For the text-containing cell, return its midpoint in [X, Y] coordinate format. 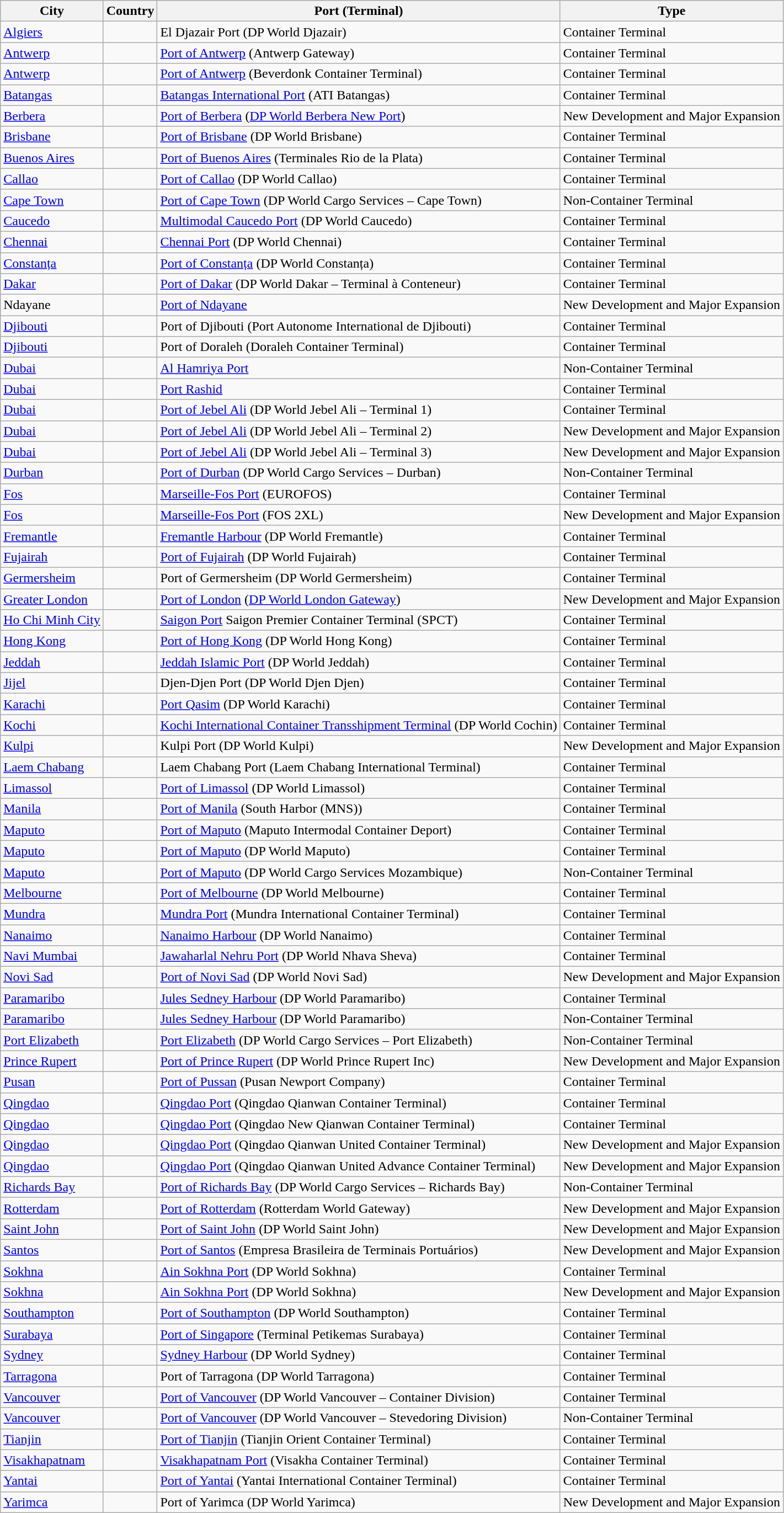
Port of Novi Sad (DP World Novi Sad) [359, 977]
Brisbane [52, 137]
Port of Vancouver (DP World Vancouver – Stevedoring Division) [359, 1418]
Port of Cape Town (DP World Cargo Services – Cape Town) [359, 200]
Port of Manila (South Harbor (MNS)) [359, 809]
Port of Maputo (Maputo Intermodal Container Deport) [359, 830]
Type [671, 11]
Nanaimo [52, 935]
Visakhapatnam [52, 1460]
Tarragona [52, 1376]
Marseille-Fos Port (EUROFOS) [359, 494]
Port of Tarragona (DP World Tarragona) [359, 1376]
Ho Chi Minh City [52, 620]
Caucedo [52, 221]
Fremantle Harbour (DP World Fremantle) [359, 536]
Multimodal Caucedo Port (DP World Caucedo) [359, 221]
Port of Ndayane [359, 305]
Port of Jebel Ali (DP World Jebel Ali – Terminal 2) [359, 431]
Batangas International Port (ATI Batangas) [359, 95]
Laem Chabang [52, 767]
Jeddah [52, 662]
Port of Prince Rupert (DP World Prince Rupert Inc) [359, 1061]
Port of Yarimca (DP World Yarimca) [359, 1502]
Batangas [52, 95]
Port of Brisbane (DP World Brisbane) [359, 137]
Dakar [52, 284]
Southampton [52, 1313]
Cape Town [52, 200]
Port of Jebel Ali (DP World Jebel Ali – Terminal 3) [359, 452]
Germersheim [52, 578]
Qingdao Port (Qingdao Qianwan United Container Terminal) [359, 1145]
Limassol [52, 788]
Karachi [52, 704]
Santos [52, 1250]
Laem Chabang Port (Laem Chabang International Terminal) [359, 767]
Port of Maputo (DP World Maputo) [359, 851]
Chennai [52, 242]
Melbourne [52, 893]
Prince Rupert [52, 1061]
Mundra [52, 914]
Marseille-Fos Port (FOS 2XL) [359, 515]
Al Hamriya Port [359, 368]
Surabaya [52, 1334]
Port Elizabeth [52, 1040]
Port of Singapore (Terminal Petikemas Surabaya) [359, 1334]
Port of Buenos Aires (Terminales Rio de la Plata) [359, 158]
Visakhapatnam Port (Visakha Container Terminal) [359, 1460]
Saigon Port Saigon Premier Container Terminal (SPCT) [359, 620]
Nanaimo Harbour (DP World Nanaimo) [359, 935]
Port of Pussan (Pusan Newport Company) [359, 1082]
Qingdao Port (Qingdao Qianwan Container Terminal) [359, 1103]
Rotterdam [52, 1208]
Port of Antwerp (Antwerp Gateway) [359, 53]
Port of Melbourne (DP World Melbourne) [359, 893]
Algiers [52, 32]
Kochi [52, 725]
Port of Vancouver (DP World Vancouver – Container Division) [359, 1397]
Jijel [52, 683]
Yarimca [52, 1502]
Port of Saint John (DP World Saint John) [359, 1229]
City [52, 11]
Qingdao Port (Qingdao Qianwan United Advance Container Terminal) [359, 1166]
Port of Germersheim (DP World Germersheim) [359, 578]
Country [130, 11]
Port of Jebel Ali (DP World Jebel Ali – Terminal 1) [359, 410]
Chennai Port (DP World Chennai) [359, 242]
Port of Yantai (Yantai International Container Terminal) [359, 1481]
Port of Durban (DP World Cargo Services – Durban) [359, 473]
Greater London [52, 599]
Port of Callao (DP World Callao) [359, 179]
Fujairah [52, 557]
Port of Djibouti (Port Autonome International de Djibouti) [359, 326]
Port of Richards Bay (DP World Cargo Services – Richards Bay) [359, 1187]
Ndayane [52, 305]
Kulpi [52, 746]
Sydney [52, 1355]
Qingdao Port (Qingdao New Qianwan Container Terminal) [359, 1124]
Port of Southampton (DP World Southampton) [359, 1313]
Hong Kong [52, 641]
Kochi International Container Transshipment Terminal (DP World Cochin) [359, 725]
Port of Hong Kong (DP World Hong Kong) [359, 641]
Berbera [52, 116]
Port of Tianjin (Tianjin Orient Container Terminal) [359, 1439]
Buenos Aires [52, 158]
Port of Doraleh (Doraleh Container Terminal) [359, 347]
Port Elizabeth (DP World Cargo Services – Port Elizabeth) [359, 1040]
Kulpi Port (DP World Kulpi) [359, 746]
Port of Antwerp (Beverdonk Container Terminal) [359, 74]
Jeddah Islamic Port (DP World Jeddah) [359, 662]
Port Qasim (DP World Karachi) [359, 704]
Manila [52, 809]
Port of London (DP World London Gateway) [359, 599]
Constanța [52, 263]
Saint John [52, 1229]
Callao [52, 179]
Jawaharlal Nehru Port (DP World Nhava Sheva) [359, 956]
El Djazair Port (DP World Djazair) [359, 32]
Port of Maputo (DP World Cargo Services Mozambique) [359, 872]
Port of Constanța (DP World Constanța) [359, 263]
Port of Dakar (DP World Dakar – Terminal à Conteneur) [359, 284]
Port of Santos (Empresa Brasileira de Terminais Portuários) [359, 1250]
Yantai [52, 1481]
Mundra Port (Mundra International Container Terminal) [359, 914]
Richards Bay [52, 1187]
Fremantle [52, 536]
Port of Berbera (DP World Berbera New Port) [359, 116]
Tianjin [52, 1439]
Port of Fujairah (DP World Fujairah) [359, 557]
Navi Mumbai [52, 956]
Novi Sad [52, 977]
Port Rashid [359, 389]
Port (Terminal) [359, 11]
Djen-Djen Port (DP World Djen Djen) [359, 683]
Port of Limassol (DP World Limassol) [359, 788]
Port of Rotterdam (Rotterdam World Gateway) [359, 1208]
Pusan [52, 1082]
Sydney Harbour (DP World Sydney) [359, 1355]
Durban [52, 473]
